Provide the [X, Y] coordinate of the cell's center where the given text is located.  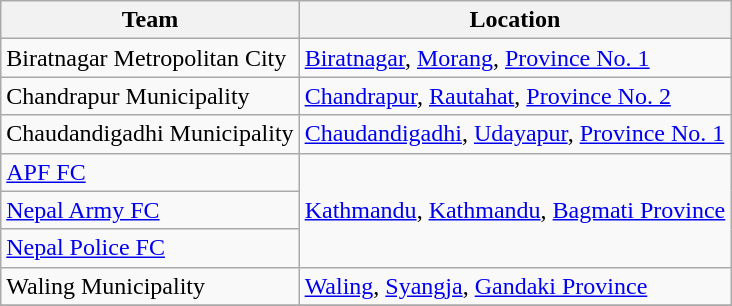
Waling, Syangja, Gandaki Province [515, 286]
Biratnagar Metropolitan City [150, 58]
Chaudandigadhi Municipality [150, 134]
APF FC [150, 172]
Chaudandigadhi, Udayapur, Province No. 1 [515, 134]
Waling Municipality [150, 286]
Chandrapur, Rautahat, Province No. 2 [515, 96]
Chandrapur Municipality [150, 96]
Biratnagar, Morang, Province No. 1 [515, 58]
Nepal Army FC [150, 210]
Location [515, 20]
Nepal Police FC [150, 248]
Kathmandu, Kathmandu, Bagmati Province [515, 210]
Team [150, 20]
